Provide the [x, y] coordinate of the cell's center where the given text is located.  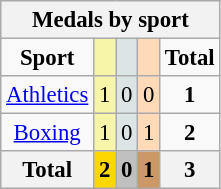
Boxing [48, 133]
3 [190, 170]
Sport [48, 58]
Athletics [48, 95]
Medals by sport [110, 20]
